Output the [X, Y] coordinate of the center of the cell containing the given text.  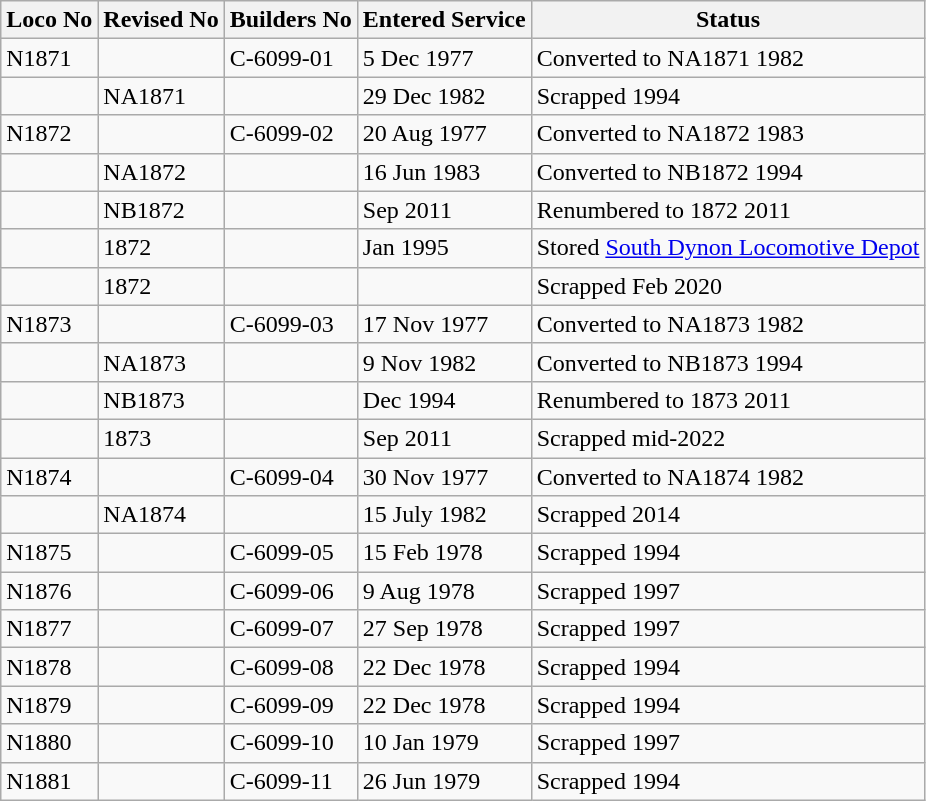
Revised No [161, 20]
9 Aug 1978 [444, 591]
26 Jun 1979 [444, 781]
N1874 [50, 477]
10 Jan 1979 [444, 743]
C-6099-06 [290, 591]
Loco No [50, 20]
Scrapped 2014 [728, 515]
NA1874 [161, 515]
Converted to NA1872 1983 [728, 134]
C-6099-03 [290, 324]
20 Aug 1977 [444, 134]
NA1872 [161, 172]
N1877 [50, 629]
Converted to NA1873 1982 [728, 324]
N1872 [50, 134]
15 Feb 1978 [444, 553]
C-6099-07 [290, 629]
NA1873 [161, 362]
C-6099-11 [290, 781]
Jan 1995 [444, 248]
Converted to NA1871 1982 [728, 58]
C-6099-04 [290, 477]
Builders No [290, 20]
N1879 [50, 705]
C-6099-09 [290, 705]
N1881 [50, 781]
N1875 [50, 553]
Entered Service [444, 20]
C-6099-02 [290, 134]
Converted to NB1873 1994 [728, 362]
N1871 [50, 58]
29 Dec 1982 [444, 96]
NB1873 [161, 400]
Status [728, 20]
Renumbered to 1873 2011 [728, 400]
C-6099-01 [290, 58]
C-6099-08 [290, 667]
NA1871 [161, 96]
N1880 [50, 743]
1873 [161, 438]
5 Dec 1977 [444, 58]
NB1872 [161, 210]
Converted to NA1874 1982 [728, 477]
Renumbered to 1872 2011 [728, 210]
Scrapped Feb 2020 [728, 286]
Stored South Dynon Locomotive Depot [728, 248]
17 Nov 1977 [444, 324]
N1878 [50, 667]
Scrapped mid-2022 [728, 438]
15 July 1982 [444, 515]
Dec 1994 [444, 400]
N1873 [50, 324]
N1876 [50, 591]
C-6099-10 [290, 743]
16 Jun 1983 [444, 172]
27 Sep 1978 [444, 629]
Converted to NB1872 1994 [728, 172]
C-6099-05 [290, 553]
9 Nov 1982 [444, 362]
30 Nov 1977 [444, 477]
